Return (x, y) of the center of cell containing provided text 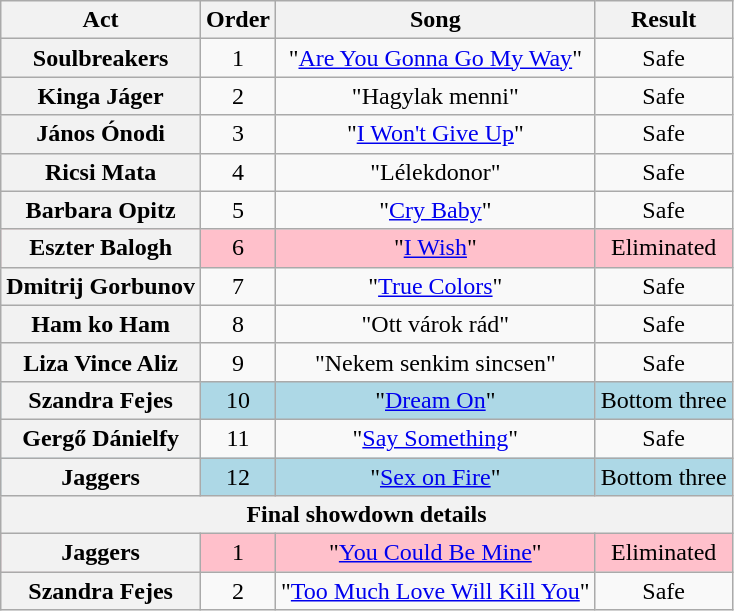
Barbara Opitz (101, 210)
9 (238, 362)
Eszter Balogh (101, 248)
11 (238, 438)
Order (238, 20)
7 (238, 286)
10 (238, 400)
"You Could Be Mine" (436, 553)
Result (664, 20)
"Cry Baby" (436, 210)
"Say Something" (436, 438)
"Hagylak menni" (436, 96)
Act (101, 20)
3 (238, 134)
Ricsi Mata (101, 172)
Soulbreakers (101, 58)
"Too Much Love Will Kill You" (436, 591)
"Are You Gonna Go My Way" (436, 58)
Final showdown details (366, 515)
"Ott várok rád" (436, 324)
8 (238, 324)
"True Colors" (436, 286)
12 (238, 477)
4 (238, 172)
Kinga Jáger (101, 96)
"Nekem senkim sincsen" (436, 362)
Ham ko Ham (101, 324)
5 (238, 210)
"Lélekdonor" (436, 172)
Dmitrij Gorbunov (101, 286)
Song (436, 20)
Gergő Dánielfy (101, 438)
6 (238, 248)
"I Wish" (436, 248)
János Ónodi (101, 134)
"Sex on Fire" (436, 477)
"I Won't Give Up" (436, 134)
Liza Vince Aliz (101, 362)
"Dream On" (436, 400)
